Provide the (x, y) coordinate of the cell's center where the given text is located.  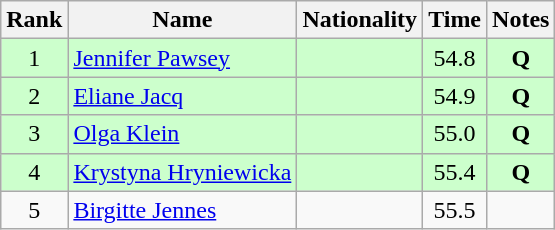
54.8 (455, 58)
Notes (521, 20)
Nationality (360, 20)
Eliane Jacq (182, 96)
3 (34, 134)
1 (34, 58)
4 (34, 172)
2 (34, 96)
Name (182, 20)
55.0 (455, 134)
55.5 (455, 210)
Krystyna Hryniewicka (182, 172)
55.4 (455, 172)
Time (455, 20)
Birgitte Jennes (182, 210)
5 (34, 210)
Jennifer Pawsey (182, 58)
Olga Klein (182, 134)
Rank (34, 20)
54.9 (455, 96)
